Locate the cell with the specified text and output its (X, Y) center coordinate. 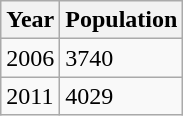
4029 (122, 96)
Population (122, 20)
2011 (30, 96)
Year (30, 20)
2006 (30, 58)
3740 (122, 58)
